Find where the given text appears and provide that cell's center as [X, Y] coordinate. 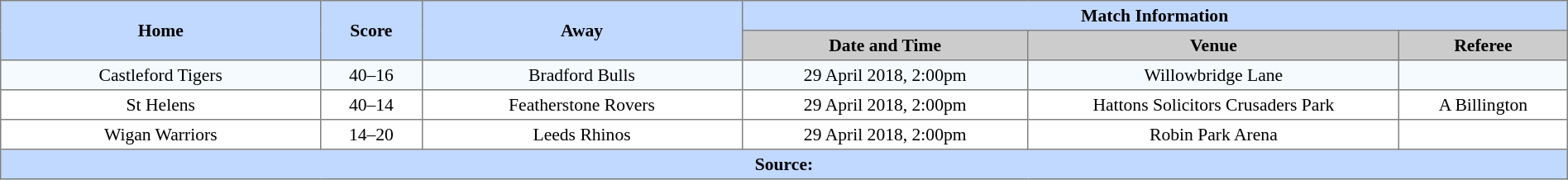
Bradford Bulls [582, 75]
Willowbridge Lane [1213, 75]
Venue [1213, 45]
Robin Park Arena [1213, 135]
St Helens [160, 105]
Match Information [1154, 16]
Castleford Tigers [160, 75]
Away [582, 31]
Referee [1483, 45]
Wigan Warriors [160, 135]
Date and Time [885, 45]
Source: [784, 164]
40–16 [371, 75]
Leeds Rhinos [582, 135]
Home [160, 31]
40–14 [371, 105]
Featherstone Rovers [582, 105]
Hattons Solicitors Crusaders Park [1213, 105]
14–20 [371, 135]
A Billington [1483, 105]
Score [371, 31]
